Search for the cell housing the specified text and yield its [x, y] center coordinate. 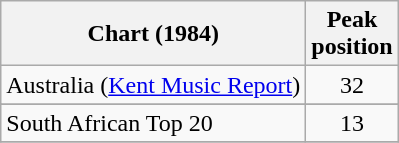
South African Top 20 [154, 123]
Chart (1984) [154, 34]
13 [352, 123]
32 [352, 85]
Peakposition [352, 34]
Australia (Kent Music Report) [154, 85]
